Provide the [X, Y] coordinate of the cell's center where the given text is located.  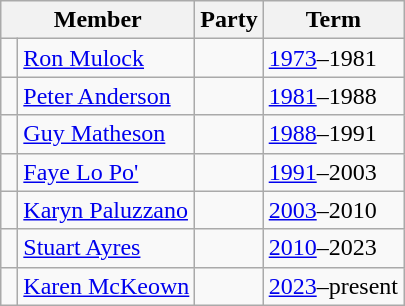
2003–2010 [333, 210]
Term [333, 20]
Stuart Ayres [106, 248]
2023–present [333, 286]
Party [229, 20]
Karen McKeown [106, 286]
Member [98, 20]
1981–1988 [333, 96]
1991–2003 [333, 172]
1988–1991 [333, 134]
Guy Matheson [106, 134]
1973–1981 [333, 58]
Peter Anderson [106, 96]
Faye Lo Po' [106, 172]
Ron Mulock [106, 58]
Karyn Paluzzano [106, 210]
2010–2023 [333, 248]
